Find where the given text appears and provide that cell's center as (x, y) coordinate. 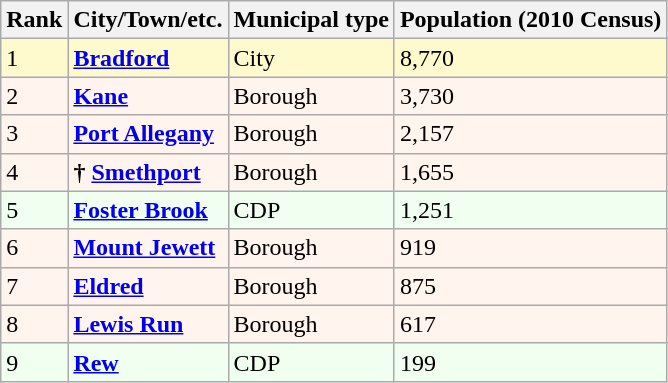
Municipal type (311, 20)
617 (530, 324)
2 (34, 96)
1,251 (530, 210)
† Smethport (148, 172)
6 (34, 248)
Eldred (148, 286)
Port Allegany (148, 134)
City (311, 58)
5 (34, 210)
3 (34, 134)
Mount Jewett (148, 248)
2,157 (530, 134)
Kane (148, 96)
Population (2010 Census) (530, 20)
9 (34, 362)
Lewis Run (148, 324)
City/Town/etc. (148, 20)
Rank (34, 20)
8,770 (530, 58)
7 (34, 286)
199 (530, 362)
1 (34, 58)
Foster Brook (148, 210)
Rew (148, 362)
Bradford (148, 58)
4 (34, 172)
8 (34, 324)
919 (530, 248)
875 (530, 286)
3,730 (530, 96)
1,655 (530, 172)
